Provide the [x, y] coordinate of the cell's center where the given text is located.  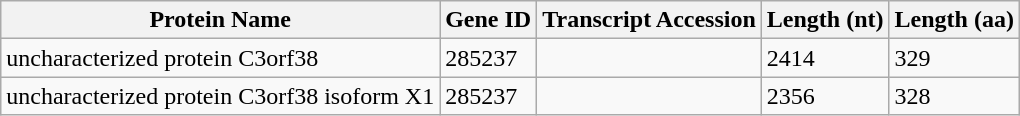
Protein Name [220, 20]
329 [954, 58]
Gene ID [488, 20]
Length (nt) [825, 20]
Transcript Accession [650, 20]
uncharacterized protein C3orf38 isoform X1 [220, 96]
328 [954, 96]
2356 [825, 96]
uncharacterized protein C3orf38 [220, 58]
Length (aa) [954, 20]
2414 [825, 58]
